Search for the cell housing the specified text and yield its (X, Y) center coordinate. 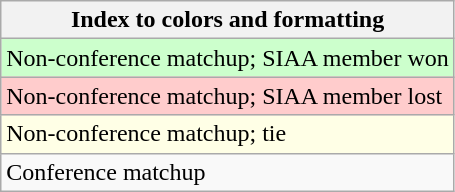
Index to colors and formatting (228, 20)
Non-conference matchup; SIAA member lost (228, 96)
Non-conference matchup; SIAA member won (228, 58)
Conference matchup (228, 172)
Non-conference matchup; tie (228, 134)
